Detect which cell encompasses the target text, then output its [x, y] center coordinate. 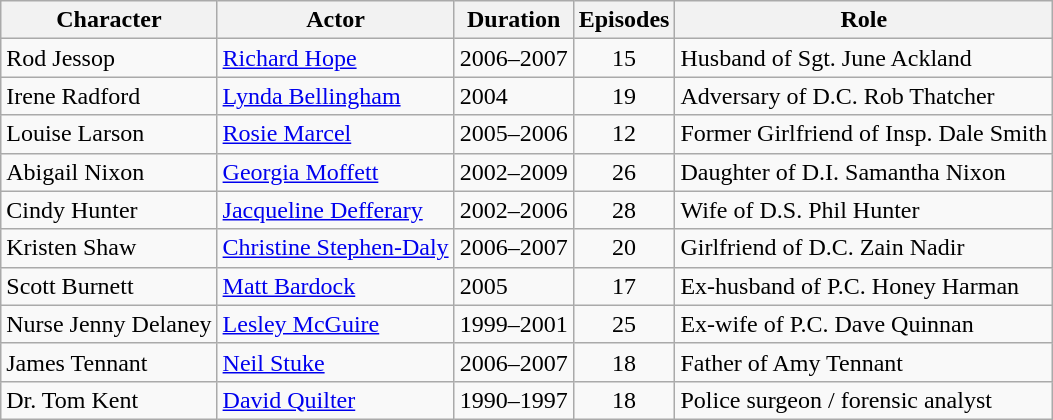
Irene Radford [109, 96]
Role [864, 20]
Adversary of D.C. Rob Thatcher [864, 96]
Neil Stuke [336, 362]
Former Girlfriend of Insp. Dale Smith [864, 134]
1990–1997 [514, 400]
Louise Larson [109, 134]
Richard Hope [336, 58]
2002–2006 [514, 210]
Character [109, 20]
2004 [514, 96]
Ex-husband of P.C. Honey Harman [864, 286]
2005 [514, 286]
25 [624, 324]
Jacqueline Defferary [336, 210]
Wife of D.S. Phil Hunter [864, 210]
Duration [514, 20]
Girlfriend of D.C. Zain Nadir [864, 248]
Abigail Nixon [109, 172]
Cindy Hunter [109, 210]
Daughter of D.I. Samantha Nixon [864, 172]
Rosie Marcel [336, 134]
Scott Burnett [109, 286]
David Quilter [336, 400]
15 [624, 58]
Nurse Jenny Delaney [109, 324]
26 [624, 172]
Dr. Tom Kent [109, 400]
20 [624, 248]
17 [624, 286]
Christine Stephen-Daly [336, 248]
Father of Amy Tennant [864, 362]
12 [624, 134]
James Tennant [109, 362]
Matt Bardock [336, 286]
Lynda Bellingham [336, 96]
Lesley McGuire [336, 324]
2005–2006 [514, 134]
1999–2001 [514, 324]
2002–2009 [514, 172]
19 [624, 96]
Georgia Moffett [336, 172]
Actor [336, 20]
Episodes [624, 20]
Kristen Shaw [109, 248]
Rod Jessop [109, 58]
28 [624, 210]
Police surgeon / forensic analyst [864, 400]
Husband of Sgt. June Ackland [864, 58]
Ex-wife of P.C. Dave Quinnan [864, 324]
